Locate the cell with the specified text and output its [x, y] center coordinate. 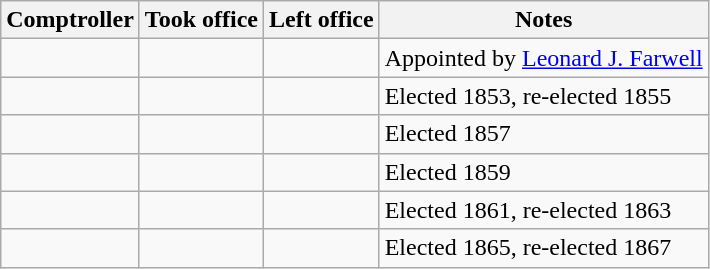
Elected 1859 [544, 172]
Elected 1857 [544, 134]
Elected 1861, re-elected 1863 [544, 210]
Notes [544, 20]
Appointed by Leonard J. Farwell [544, 58]
Elected 1865, re-elected 1867 [544, 248]
Took office [201, 20]
Elected 1853, re-elected 1855 [544, 96]
Left office [322, 20]
Comptroller [70, 20]
